From the cell containing the given text, extract its center point as (X, Y) coordinate. 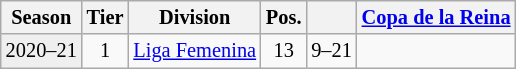
9–21 (331, 51)
13 (284, 51)
1 (106, 51)
Tier (106, 17)
Pos. (284, 17)
Season (42, 17)
Division (194, 17)
Copa de la Reina (436, 17)
2020–21 (42, 51)
Liga Femenina (194, 51)
